Pinpoint the cell where the given text exists, returning its [X, Y] midpoint coordinate. 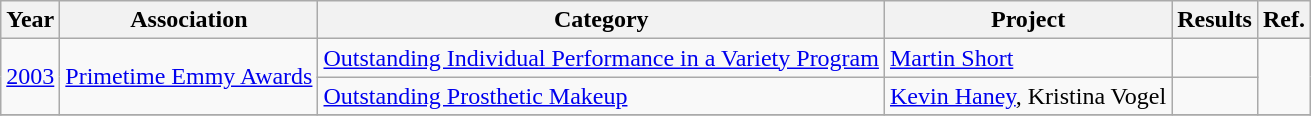
Outstanding Individual Performance in a Variety Program [601, 58]
2003 [30, 77]
Kevin Haney, Kristina Vogel [1028, 96]
Year [30, 20]
Martin Short [1028, 58]
Primetime Emmy Awards [189, 77]
Ref. [1284, 20]
Results [1215, 20]
Outstanding Prosthetic Makeup [601, 96]
Association [189, 20]
Category [601, 20]
Project [1028, 20]
